Return the [x, y] coordinate for the center point of the cell that contains the specified text.  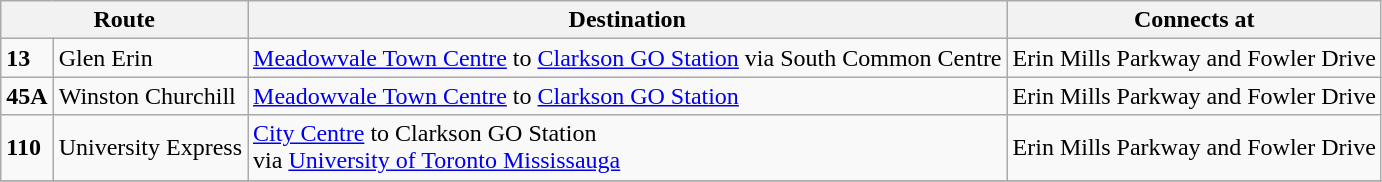
13 [27, 58]
Winston Churchill [150, 96]
110 [27, 148]
Meadowvale Town Centre to Clarkson GO Station via South Common Centre [628, 58]
Connects at [1194, 20]
City Centre to Clarkson GO Station via University of Toronto Mississauga [628, 148]
45A [27, 96]
University Express [150, 148]
Destination [628, 20]
Meadowvale Town Centre to Clarkson GO Station [628, 96]
Glen Erin [150, 58]
Route [124, 20]
